Search for the cell housing the specified text and yield its [X, Y] center coordinate. 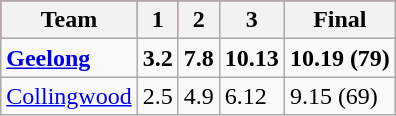
3.2 [158, 58]
6.12 [252, 96]
9.15 (69) [340, 96]
2 [198, 20]
Geelong [69, 58]
10.19 (79) [340, 58]
1 [158, 20]
2.5 [158, 96]
4.9 [198, 96]
7.8 [198, 58]
3 [252, 20]
Collingwood [69, 96]
10.13 [252, 58]
Final [340, 20]
Team [69, 20]
